Find where the given text appears and provide that cell's center as [x, y] coordinate. 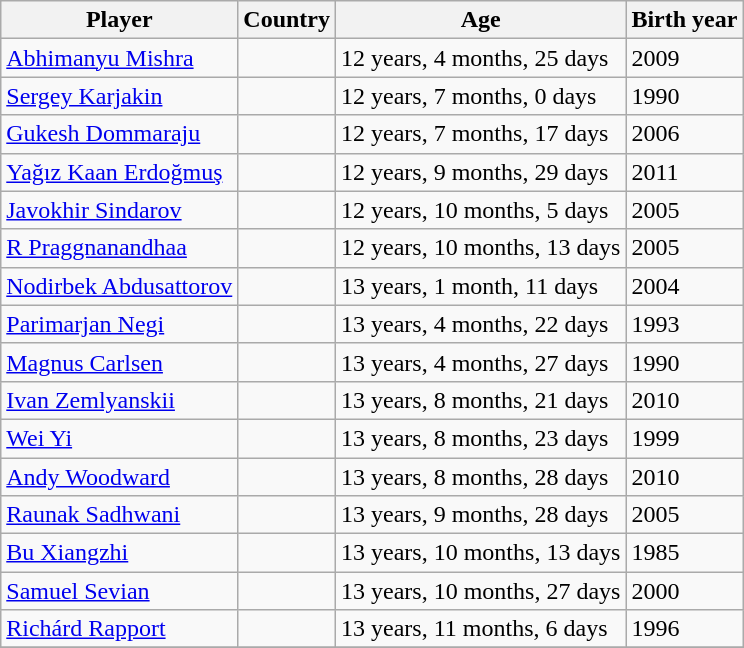
Sergey Karjakin [120, 96]
Player [120, 20]
2006 [684, 134]
1993 [684, 324]
13 years, 10 months, 13 days [481, 553]
2009 [684, 58]
Samuel Sevian [120, 591]
1985 [684, 553]
Bu Xiangzhi [120, 553]
12 years, 7 months, 0 days [481, 96]
Richárd Rapport [120, 629]
Javokhir Sindarov [120, 210]
13 years, 8 months, 23 days [481, 438]
13 years, 4 months, 27 days [481, 362]
Abhimanyu Mishra [120, 58]
Gukesh Dommaraju [120, 134]
12 years, 10 months, 13 days [481, 248]
Ivan Zemlyanskii [120, 400]
13 years, 1 month, 11 days [481, 286]
Wei Yi [120, 438]
13 years, 8 months, 28 days [481, 477]
2011 [684, 172]
2000 [684, 591]
Magnus Carlsen [120, 362]
Raunak Sadhwani [120, 515]
13 years, 10 months, 27 days [481, 591]
13 years, 8 months, 21 days [481, 400]
R Praggnanandhaa [120, 248]
Age [481, 20]
13 years, 9 months, 28 days [481, 515]
12 years, 9 months, 29 days [481, 172]
Country [287, 20]
13 years, 4 months, 22 days [481, 324]
1996 [684, 629]
2004 [684, 286]
12 years, 4 months, 25 days [481, 58]
12 years, 7 months, 17 days [481, 134]
13 years, 11 months, 6 days [481, 629]
Nodirbek Abdusattorov [120, 286]
Birth year [684, 20]
1999 [684, 438]
12 years, 10 months, 5 days [481, 210]
Parimarjan Negi [120, 324]
Andy Woodward [120, 477]
Yağız Kaan Erdoğmuş [120, 172]
